Scan for the cell matching the given text and deliver its [x, y] coordinate at center. 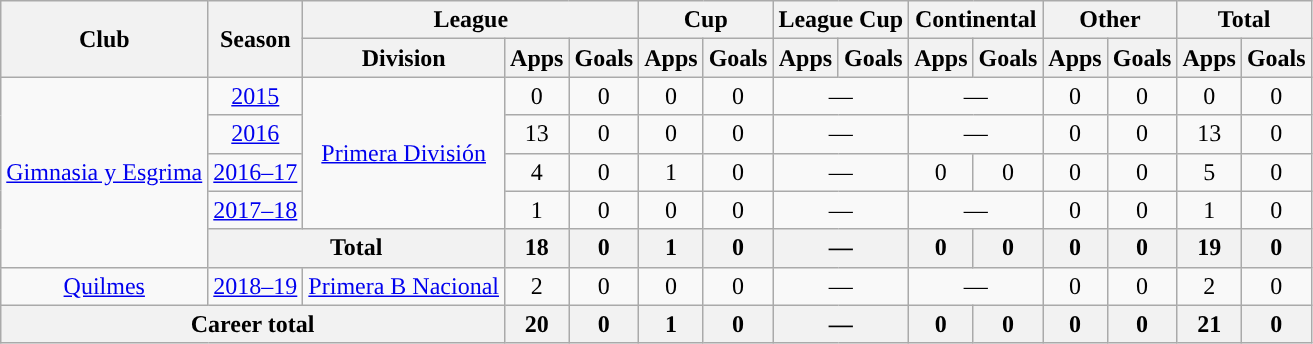
Career total [253, 324]
Division [404, 58]
League Cup [841, 20]
19 [1209, 248]
Quilmes [104, 286]
2016–17 [256, 172]
2017–18 [256, 210]
Gimnasia y Esgrima [104, 172]
2018–19 [256, 286]
Season [256, 39]
Continental [976, 20]
2016 [256, 134]
League [471, 20]
2015 [256, 96]
Other [1110, 20]
4 [537, 172]
Cup [706, 20]
21 [1209, 324]
5 [1209, 172]
Primera División [404, 153]
20 [537, 324]
Primera B Nacional [404, 286]
Club [104, 39]
18 [537, 248]
